Provide the [x, y] coordinate of the cell's center where the given text is located.  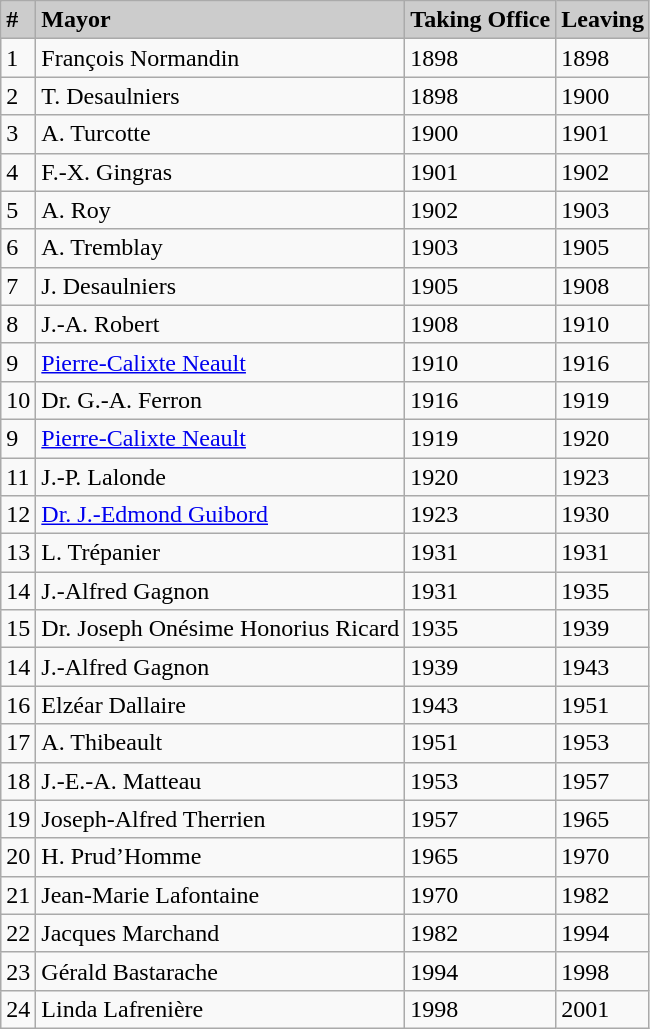
H. Prud’Homme [220, 857]
24 [18, 1009]
J.-E.-A. Matteau [220, 781]
5 [18, 210]
J.-A. Robert [220, 324]
Dr. J.-Edmond Guibord [220, 515]
22 [18, 933]
Elzéar Dallaire [220, 705]
Gérald Bastarache [220, 971]
F.-X. Gingras [220, 172]
François Normandin [220, 58]
Jacques Marchand [220, 933]
8 [18, 324]
2 [18, 96]
10 [18, 400]
20 [18, 857]
12 [18, 515]
Jean-Marie Lafontaine [220, 895]
17 [18, 743]
Dr. Joseph Onésime Honorius Ricard [220, 629]
Mayor [220, 20]
23 [18, 971]
# [18, 20]
11 [18, 477]
19 [18, 819]
A. Tremblay [220, 248]
A. Roy [220, 210]
A. Thibeault [220, 743]
Leaving [603, 20]
Taking Office [480, 20]
18 [18, 781]
J. Desaulniers [220, 286]
6 [18, 248]
13 [18, 553]
T. Desaulniers [220, 96]
1 [18, 58]
21 [18, 895]
A. Turcotte [220, 134]
Dr. G.-A. Ferron [220, 400]
4 [18, 172]
Linda Lafrenière [220, 1009]
1930 [603, 515]
J.-P. Lalonde [220, 477]
2001 [603, 1009]
Joseph-Alfred Therrien [220, 819]
7 [18, 286]
16 [18, 705]
3 [18, 134]
L. Trépanier [220, 553]
15 [18, 629]
